Identify which cell holds the provided text, then report its (x, y) central coordinate. 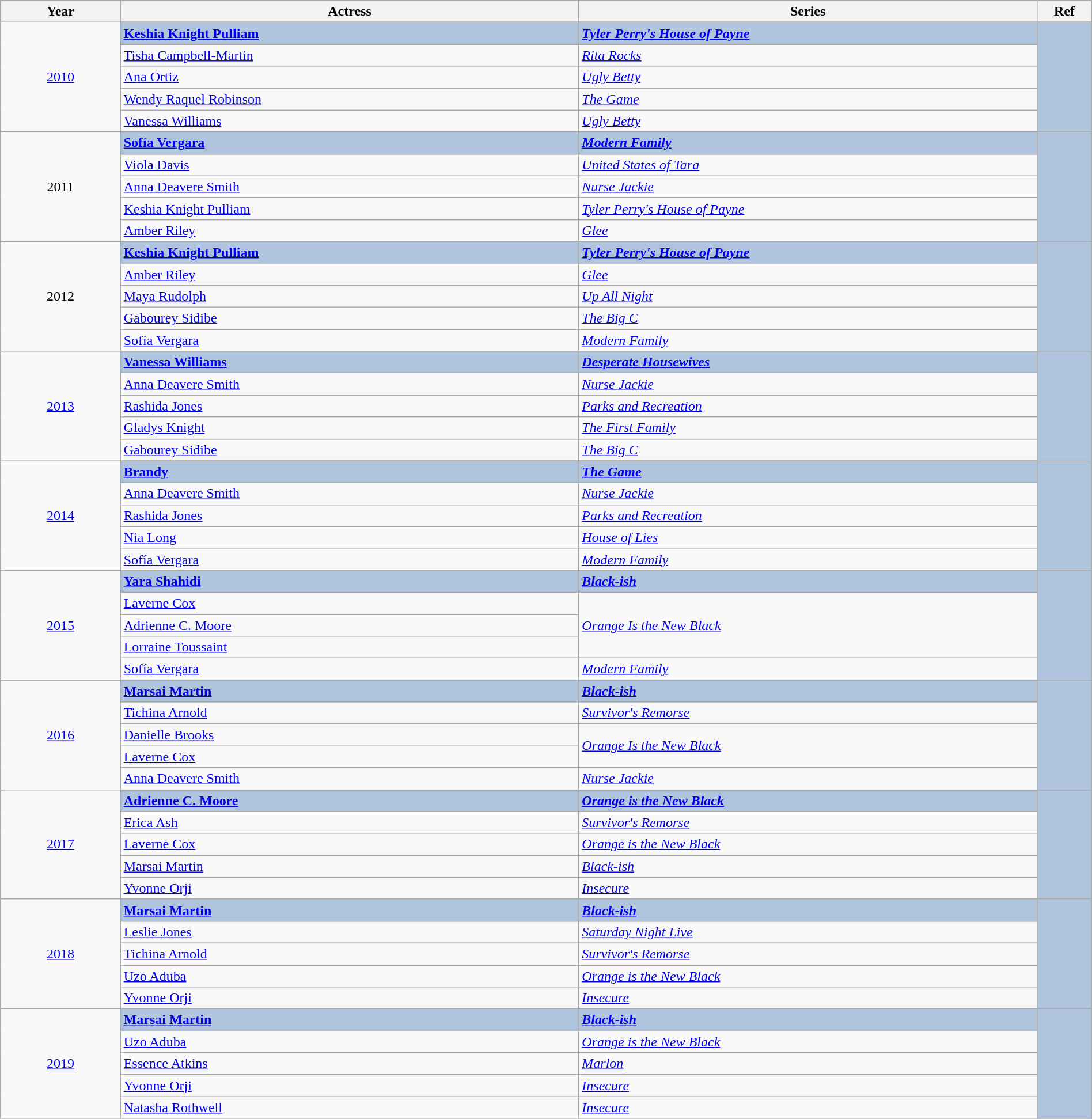
Wendy Raquel Robinson (350, 99)
House of Lies (808, 537)
Natasha Rothwell (350, 1107)
United States of Tara (808, 165)
Brandy (350, 472)
Danielle Brooks (350, 735)
Tisha Campbell-Martin (350, 55)
2010 (60, 77)
Erica Ash (350, 822)
Ref (1064, 12)
Gladys Knight (350, 428)
2018 (60, 954)
Viola Davis (350, 165)
Actress (350, 12)
Yara Shahidi (350, 581)
Nia Long (350, 537)
Lorraine Toussaint (350, 647)
2019 (60, 1064)
Year (60, 12)
Desperate Housewives (808, 362)
2015 (60, 625)
Marlon (808, 1064)
Essence Atkins (350, 1064)
Maya Rudolph (350, 297)
Leslie Jones (350, 932)
Up All Night (808, 297)
Saturday Night Live (808, 932)
2013 (60, 406)
2014 (60, 515)
2016 (60, 735)
Series (808, 12)
2017 (60, 844)
2011 (60, 187)
The First Family (808, 428)
Ana Ortiz (350, 77)
2012 (60, 296)
Rita Rocks (808, 55)
